Scan for the cell matching the given text and deliver its [X, Y] coordinate at center. 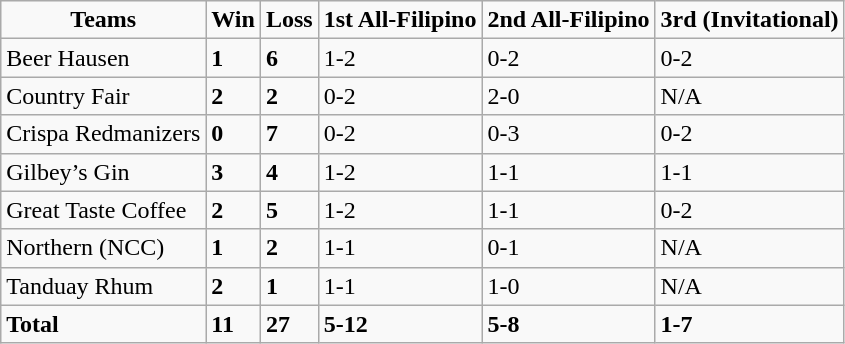
0-1 [568, 248]
0-3 [568, 134]
Country Fair [104, 96]
11 [234, 324]
Win [234, 20]
2nd All-Filipino [568, 20]
2-0 [568, 96]
Great Taste Coffee [104, 210]
Crispa Redmanizers [104, 134]
Northern (NCC) [104, 248]
5-12 [400, 324]
1-7 [750, 324]
6 [289, 58]
5-8 [568, 324]
Loss [289, 20]
3 [234, 172]
4 [289, 172]
3rd (Invitational) [750, 20]
1-0 [568, 286]
Tanduay Rhum [104, 286]
Total [104, 324]
Beer Hausen [104, 58]
1st All-Filipino [400, 20]
5 [289, 210]
Gilbey’s Gin [104, 172]
27 [289, 324]
7 [289, 134]
0 [234, 134]
Teams [104, 20]
